Pinpoint the cell where the given text exists, returning its [x, y] midpoint coordinate. 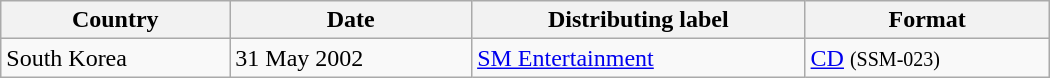
31 May 2002 [351, 58]
CD (SSM-023) [927, 58]
Distributing label [638, 20]
SM Entertainment [638, 58]
Date [351, 20]
Format [927, 20]
South Korea [116, 58]
Country [116, 20]
